Return (X, Y) of the center of cell containing provided text 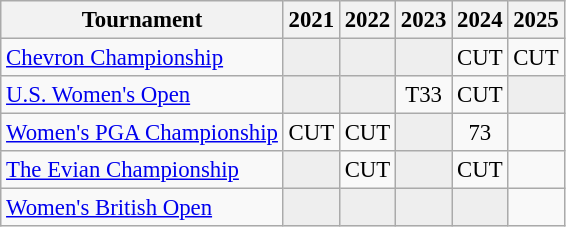
Chevron Championship (142, 58)
73 (480, 133)
2021 (311, 20)
2022 (367, 20)
Tournament (142, 20)
The Evian Championship (142, 170)
Women's British Open (142, 208)
T33 (424, 95)
2024 (480, 20)
2023 (424, 20)
2025 (536, 20)
Women's PGA Championship (142, 133)
U.S. Women's Open (142, 95)
